For the text-containing cell, return its midpoint in [X, Y] coordinate format. 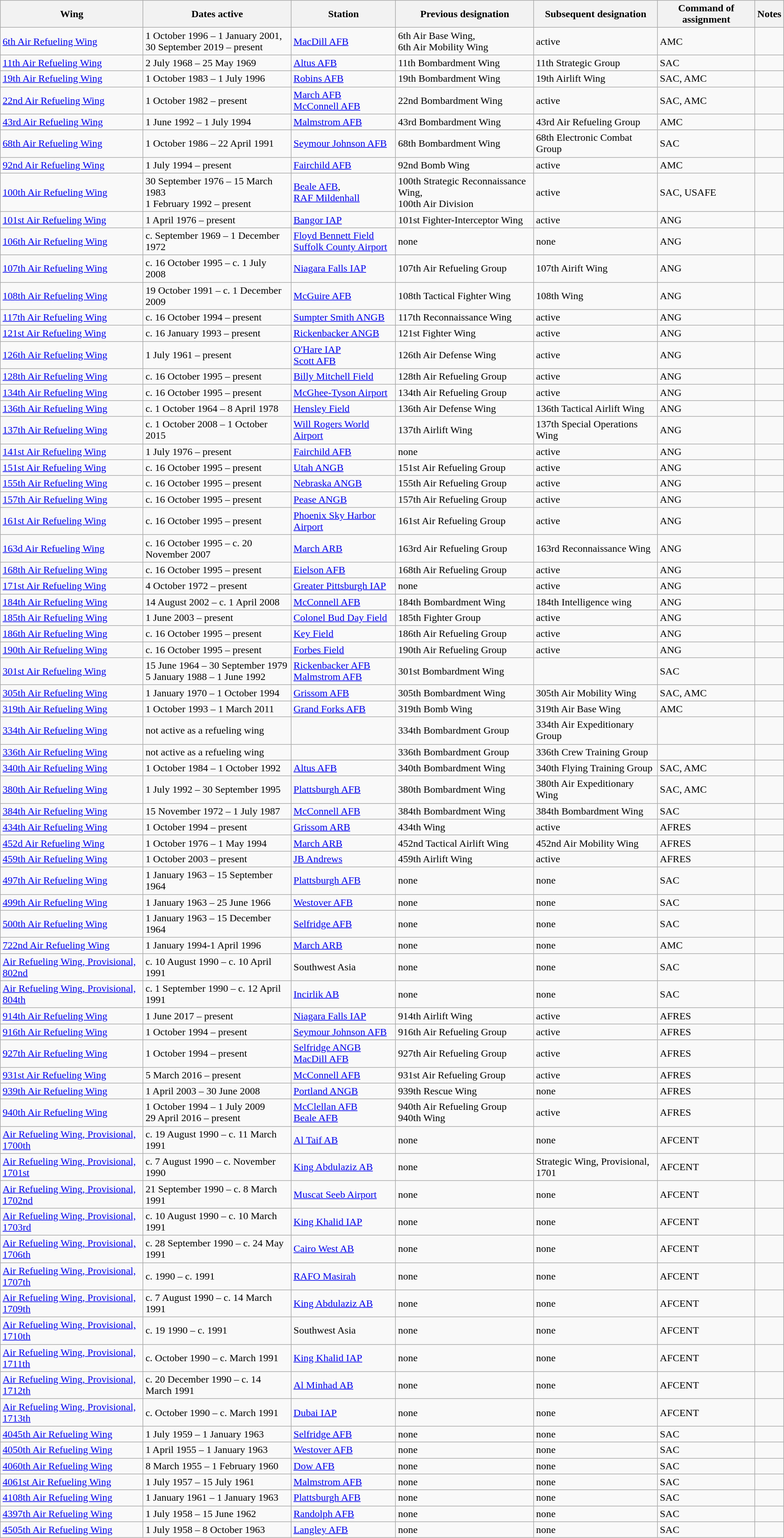
161st Air Refueling Group [465, 521]
1 June 2017 – present [217, 1016]
8 March 1955 – 1 February 1960 [217, 1466]
O'Hare IAPScott AFB [343, 355]
334th Bombardment Group [465, 731]
107th Airift Wing [596, 268]
6th Air Base Wing, 6th Air Mobility Wing [465, 41]
Floyd Bennett FieldSuffolk County Airport [343, 241]
McGhee-Tyson Airport [343, 393]
c. 1990 – c. 1991 [217, 1276]
15 November 1972 – 1 July 1987 [217, 811]
500th Air Refueling Wing [72, 924]
c. 7 August 1990 – c. November 1990 [217, 1167]
136th Tactical Airlift Wing [596, 408]
Air Refueling Wing, Provisional, 1713th [72, 1413]
305th Air Mobility Wing [596, 693]
2 July 1968 – 25 May 1969 [217, 63]
1 July 1992 – 30 September 1995 [217, 789]
151st Air Refueling Group [465, 468]
914th Air Refueling Wing [72, 1016]
1 October 1983 – 1 July 1996 [217, 79]
1 June 2003 – present [217, 618]
Grissom ARB [343, 827]
184th Intelligence wing [596, 602]
939th Rescue Wing [465, 1091]
Phoenix Sky Harbor Airport [343, 521]
4505th Air Refueling Wing [72, 1530]
Previous designation [465, 14]
151st Air Refueling Wing [72, 468]
163rd Reconnaissance Wing [596, 548]
334th Air Expeditionary Group [596, 731]
1 April 1976 – present [217, 220]
459th Air Refueling Wing [72, 859]
4108th Air Refueling Wing [72, 1498]
14 August 2002 – c. 1 April 2008 [217, 602]
RAFO Masirah [343, 1276]
931st Air Refueling Wing [72, 1075]
Sumpter Smith ANGB [343, 318]
c. 19 1990 – c. 1991 [217, 1331]
106th Air Refueling Wing [72, 241]
43rd Air Refueling Group [596, 122]
340th Flying Training Group [596, 768]
Langley AFB [343, 1530]
Pease ANGB [343, 499]
141st Air Refueling Wing [72, 452]
1 April 1955 – 1 January 1963 [217, 1450]
1 April 2003 – 30 June 2008 [217, 1091]
108th Wing [596, 296]
Colonel Bud Day Field [343, 618]
Hensley Field [343, 408]
157th Air Refueling Wing [72, 499]
155th Air Refueling Wing [72, 483]
19 October 1991 – c. 1 December 2009 [217, 296]
Robins AFB [343, 79]
c. 10 August 1990 – c. 10 April 1991 [217, 967]
336th Bombardment Group [465, 752]
931st Air Refueling Group [465, 1075]
Grissom AFB [343, 693]
117th Reconnaissance Wing [465, 318]
939th Air Refueling Wing [72, 1091]
Air Refueling Wing, Provisional, 1703rd [72, 1222]
497th Air Refueling Wing [72, 881]
927th Air Refueling Wing [72, 1053]
1 July 1958 – 8 October 1963 [217, 1530]
384th Air Refueling Wing [72, 811]
4 October 1972 – present [217, 586]
JB Andrews [343, 859]
19th Bombardment Wing [465, 79]
499th Air Refueling Wing [72, 902]
1 October 1976 – 1 May 1994 [217, 843]
107th Air Refueling Wing [72, 268]
19th Airlift Wing [596, 79]
6th Air Refueling Wing [72, 41]
43rd Air Refueling Wing [72, 122]
Dow AFB [343, 1466]
452nd Tactical Airlift Wing [465, 843]
Air Refueling Wing, Provisional, 1709th [72, 1304]
c. 1 September 1990 – c. 12 April 1991 [217, 995]
100th Air Refueling Wing [72, 192]
1 January 1963 – 15 December 1964 [217, 924]
1 July 1961 – present [217, 355]
1 October 2003 – present [217, 859]
1 January 1961 – 1 January 1963 [217, 1498]
1 July 1957 – 15 July 1961 [217, 1482]
15 June 1964 – 30 September 19795 January 1988 – 1 June 1992 [217, 671]
137th Airlift Wing [465, 430]
1 October 1984 – 1 October 1992 [217, 768]
Cairo West AB [343, 1248]
Utah ANGB [343, 468]
1 July 1959 – 1 January 1963 [217, 1434]
101st Air Refueling Wing [72, 220]
11th Strategic Group [596, 63]
434th Wing [465, 827]
452d Air Refueling Wing [72, 843]
190th Air Refueling Group [465, 650]
916th Air Refueling Wing [72, 1032]
134th Air Refueling Wing [72, 393]
171st Air Refueling Wing [72, 586]
c. 19 August 1990 – c. 11 March 1991 [217, 1140]
c. 16 January 1993 – present [217, 333]
137th Special Operations Wing [596, 430]
Air Refueling Wing, Provisional, 1701st [72, 1167]
c. 1 October 2008 – 1 October 2015 [217, 430]
136th Air Defense Wing [465, 408]
126th Air Defense Wing [465, 355]
March AFBMcConnell AFB [343, 101]
c. 1 October 1964 – 8 April 1978 [217, 408]
19th Air Refueling Wing [72, 79]
Subsequent designation [596, 14]
940th Air Refueling Wing [72, 1113]
319th Bomb Wing [465, 709]
4060th Air Refueling Wing [72, 1466]
Eielson AFB [343, 570]
128th Air Refueling Wing [72, 377]
4045th Air Refueling Wing [72, 1434]
1 January 1970 – 1 October 1994 [217, 693]
SAC, USAFE [706, 192]
184th Bombardment Wing [465, 602]
161st Air Refueling Wing [72, 521]
c. 16 October 1994 – present [217, 318]
68th Electronic Combat Group [596, 143]
Air Refueling Wing, Provisional, 1700th [72, 1140]
c. 7 August 1990 – c. 14 March 1991 [217, 1304]
137th Air Refueling Wing [72, 430]
92nd Bomb Wing [465, 165]
Air Refueling Wing, Provisional, 1702nd [72, 1194]
1 October 1994 – 1 July 200929 April 2016 – present [217, 1113]
Will Rogers World Airport [343, 430]
1 January 1963 – 25 June 1966 [217, 902]
1 October 1993 – 1 March 2011 [217, 709]
92nd Air Refueling Wing [72, 165]
136th Air Refueling Wing [72, 408]
380th Air Expeditionary Wing [596, 789]
Wing [72, 14]
927th Air Refueling Group [465, 1053]
1 July 1976 – present [217, 452]
Air Refueling Wing, Provisional, 802nd [72, 967]
107th Air Refueling Group [465, 268]
126th Air Refueling Wing [72, 355]
340th Air Refueling Wing [72, 768]
Air Refueling Wing, Provisional, 1706th [72, 1248]
185th Fighter Group [465, 618]
1 October 1982 – present [217, 101]
Strategic Wing, Provisional, 1701 [596, 1167]
914th Airlift Wing [465, 1016]
Air Refueling Wing, Provisional, 1710th [72, 1331]
452nd Air Mobility Wing [596, 843]
5 March 2016 – present [217, 1075]
Forbes Field [343, 650]
340th Bombardment Wing [465, 768]
Selfridge ANGBMacDill AFB [343, 1053]
Dubai IAP [343, 1413]
30 September 1976 – 15 March 19831 February 1992 – present [217, 192]
MacDill AFB [343, 41]
134th Air Refueling Group [465, 393]
301st Bombardment Wing [465, 671]
916th Air Refueling Group [465, 1032]
1 June 1992 – 1 July 1994 [217, 122]
Air Refueling Wing, Provisional, 1712th [72, 1385]
380th Bombardment Wing [465, 789]
Air Refueling Wing, Provisional, 1711th [72, 1358]
c. 16 October 1995 – c. 1 July 2008 [217, 268]
940th Air Refueling Group940th Wing [465, 1113]
380th Air Refueling Wing [72, 789]
Beale AFB,RAF Mildenhall [343, 192]
21 September 1990 – c. 8 March 1991 [217, 1194]
22nd Air Refueling Wing [72, 101]
108th Air Refueling Wing [72, 296]
1 January 1963 – 15 September 1964 [217, 881]
Station [343, 14]
c. 10 August 1990 – c. 10 March 1991 [217, 1222]
Incirlik AB [343, 995]
305th Bombardment Wing [465, 693]
Air Refueling Wing, Provisional, 804th [72, 995]
163rd Air Refueling Group [465, 548]
Dates active [217, 14]
Randolph AFB [343, 1514]
43rd Bombardment Wing [465, 122]
319th Air Refueling Wing [72, 709]
Grand Forks AFB [343, 709]
4050th Air Refueling Wing [72, 1450]
1 July 1994 – present [217, 165]
128th Air Refueling Group [465, 377]
434th Air Refueling Wing [72, 827]
722nd Air Refueling Wing [72, 946]
163d Air Refueling Wing [72, 548]
68th Bombardment Wing [465, 143]
McClellan AFBBeale AFB [343, 1113]
Greater Pittsburgh IAP [343, 586]
c. 20 December 1990 – c. 14 March 1991 [217, 1385]
McGuire AFB [343, 296]
Bangor IAP [343, 220]
1 October 1996 – 1 January 2001, 30 September 2019 – present [217, 41]
Al Taif AB [343, 1140]
Al Minhad AB [343, 1385]
4061st Air Refueling Wing [72, 1482]
168th Air Refueling Wing [72, 570]
459th Airlift Wing [465, 859]
100th Strategic Reconnaissance Wing,100th Air Division [465, 192]
Billy Mitchell Field [343, 377]
155th Air Refueling Group [465, 483]
11th Air Refueling Wing [72, 63]
Notes [769, 14]
336th Crew Training Group [596, 752]
1 October 1986 – 22 April 1991 [217, 143]
101st Fighter-Interceptor Wing [465, 220]
1 July 1958 – 15 June 1962 [217, 1514]
185th Air Refueling Wing [72, 618]
Command of assignment [706, 14]
334th Air Refueling Wing [72, 731]
11th Bombardment Wing [465, 63]
117th Air Refueling Wing [72, 318]
186th Air Refueling Group [465, 634]
Key Field [343, 634]
190th Air Refueling Wing [72, 650]
186th Air Refueling Wing [72, 634]
319th Air Base Wing [596, 709]
157th Air Refueling Group [465, 499]
Portland ANGB [343, 1091]
305th Air Refueling Wing [72, 693]
Muscat Seeb Airport [343, 1194]
4397th Air Refueling Wing [72, 1514]
121st Air Refueling Wing [72, 333]
22nd Bombardment Wing [465, 101]
c. 16 October 1995 – c. 20 November 2007 [217, 548]
121st Fighter Wing [465, 333]
Nebraska ANGB [343, 483]
301st Air Refueling Wing [72, 671]
Rickenbacker ANGB [343, 333]
108th Tactical Fighter Wing [465, 296]
168th Air Refueling Group [465, 570]
Rickenbacker AFBMalmstrom AFB [343, 671]
c. September 1969 – 1 December 1972 [217, 241]
c. 28 September 1990 – c. 24 May 1991 [217, 1248]
184th Air Refueling Wing [72, 602]
68th Air Refueling Wing [72, 143]
1 January 1994-1 April 1996 [217, 946]
336th Air Refueling Wing [72, 752]
Air Refueling Wing, Provisional, 1707th [72, 1276]
